Capture the cell that displays the provided text and extract its [x, y] central coordinate. 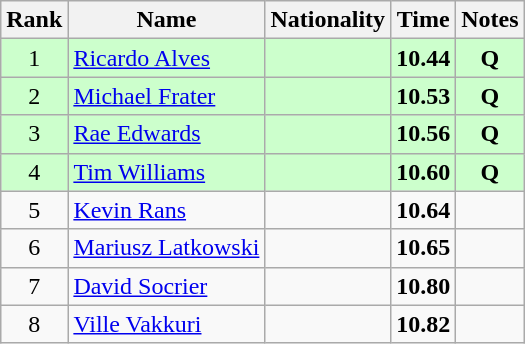
10.64 [424, 210]
Mariusz Latkowski [166, 248]
Michael Frater [166, 96]
Kevin Rans [166, 210]
Rae Edwards [166, 134]
Time [424, 20]
10.80 [424, 286]
6 [34, 248]
5 [34, 210]
Name [166, 20]
Notes [490, 20]
Ville Vakkuri [166, 324]
10.65 [424, 248]
10.82 [424, 324]
2 [34, 96]
Tim Williams [166, 172]
4 [34, 172]
10.44 [424, 58]
Ricardo Alves [166, 58]
10.53 [424, 96]
8 [34, 324]
10.60 [424, 172]
1 [34, 58]
Nationality [328, 20]
10.56 [424, 134]
David Socrier [166, 286]
3 [34, 134]
7 [34, 286]
Rank [34, 20]
